Extract the (X, Y) coordinate from the center of the cell holding the provided text.  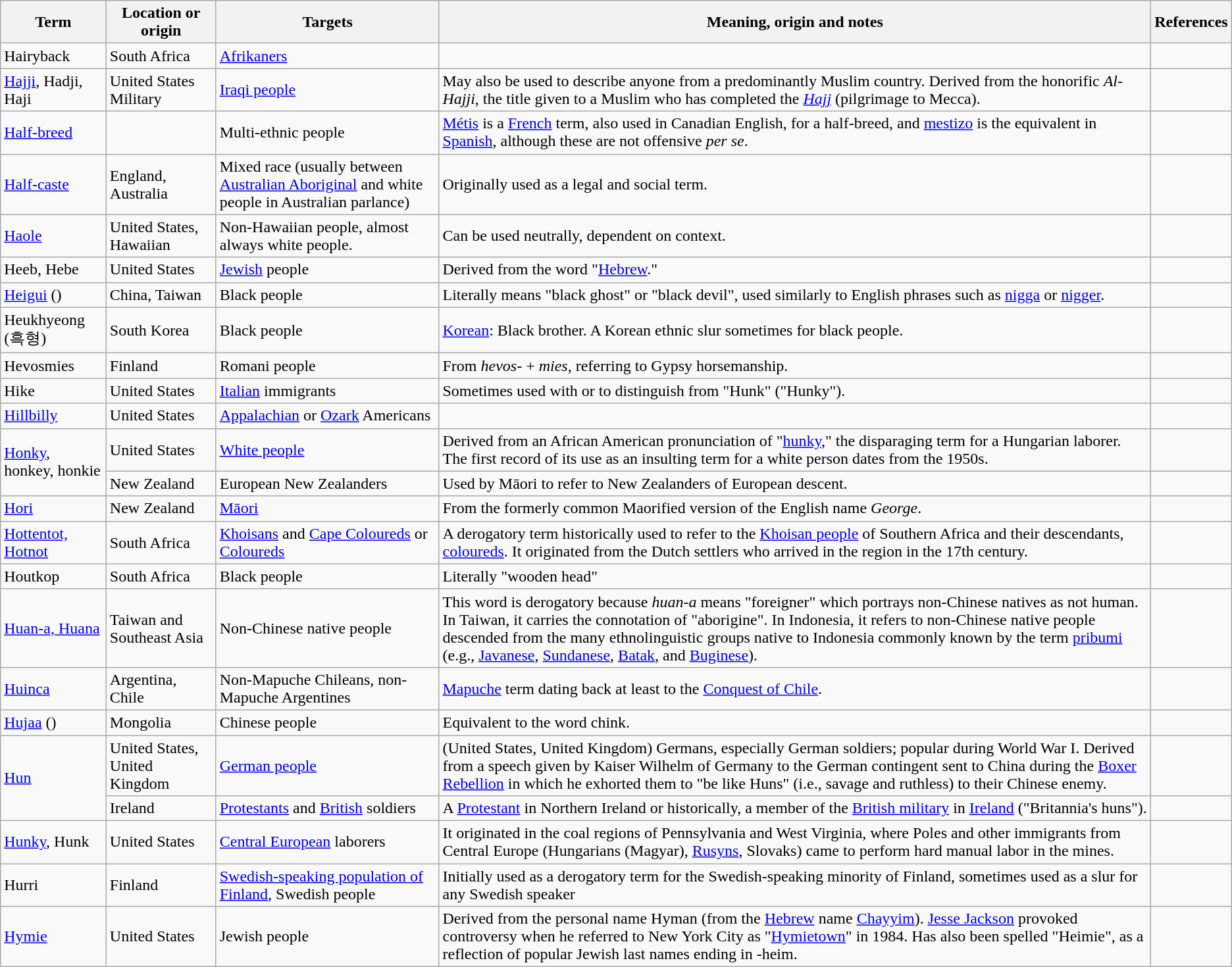
White people (328, 450)
Can be used neutrally, dependent on context. (795, 236)
Sometimes used with or to distinguish from "Hunk" ("Hunky"). (795, 391)
Hajji, Hadji, Haji (54, 89)
Italian immigrants (328, 391)
Non-Mapuche Chileans, non-Mapuche Argentines (328, 688)
Used by Māori to refer to New Zealanders of European descent. (795, 484)
England, Australia (161, 184)
Hujaa () (54, 722)
United States, Hawaiian (161, 236)
Non-Hawaiian people, almost always white people. (328, 236)
Iraqi people (328, 89)
Originally used as a legal and social term. (795, 184)
Hori (54, 508)
South Korea (161, 330)
Derived from the word "Hebrew." (795, 270)
Half-breed (54, 133)
A Protestant in Northern Ireland or historically, a member of the British military in Ireland ("Britannia's huns"). (795, 808)
Central European laborers (328, 842)
European New Zealanders (328, 484)
Appalachian or Ozark Americans (328, 416)
Half-caste (54, 184)
Mapuche term dating back at least to the Conquest of Chile. (795, 688)
United States Military (161, 89)
Honky, honkey, honkie (54, 462)
From hevos- + mies, referring to Gypsy horsemanship. (795, 366)
From the formerly common Maorified version of the English name George. (795, 508)
Heukhyeong (흑형) (54, 330)
Chinese people (328, 722)
German people (328, 766)
China, Taiwan (161, 295)
Taiwan and Southeast Asia (161, 628)
Heeb, Hebe (54, 270)
Hike (54, 391)
Hurri (54, 885)
Māori (328, 508)
Literally means "black ghost" or "black devil", used similarly to English phrases such as nigga or nigger. (795, 295)
Huinca (54, 688)
Literally "wooden head" (795, 576)
Ireland (161, 808)
Multi-ethnic people (328, 133)
Hairyback (54, 56)
Swedish-speaking population of Finland, Swedish people (328, 885)
Equivalent to the word chink. (795, 722)
Initially used as a derogatory term for the Swedish-speaking minority of Finland, sometimes used as a slur for any Swedish speaker (795, 885)
Meaning, origin and notes (795, 22)
Haole (54, 236)
Term (54, 22)
Targets (328, 22)
Romani people (328, 366)
References (1191, 22)
Mixed race (usually between Australian Aboriginal and white people in Australian parlance) (328, 184)
Protestants and British soldiers (328, 808)
Location or origin (161, 22)
Hunky, Hunk (54, 842)
Korean: Black brother. A Korean ethnic slur sometimes for black people. (795, 330)
Hillbilly (54, 416)
Khoisans and Cape Coloureds or Coloureds (328, 542)
Houtkop (54, 576)
Mongolia (161, 722)
Hevosmies (54, 366)
Hottentot, Hotnot (54, 542)
Hun (54, 778)
Afrikaners (328, 56)
Hymie (54, 937)
Non-Chinese native people (328, 628)
Huan-a, Huana (54, 628)
Heigui () (54, 295)
United States, United Kingdom (161, 766)
Argentina, Chile (161, 688)
